Detect which cell encompasses the target text, then output its (X, Y) center coordinate. 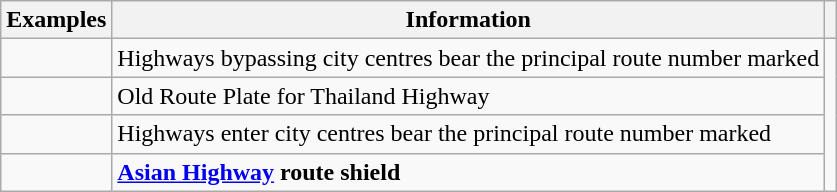
Highways bypassing city centres bear the principal route number marked (468, 58)
Examples (56, 20)
Asian Highway route shield (468, 172)
Old Route Plate for Thailand Highway (468, 96)
Information (468, 20)
Highways enter city centres bear the principal route number marked (468, 134)
